Pinpoint the cell where the given text exists, returning its [X, Y] midpoint coordinate. 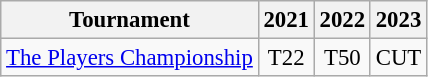
2021 [286, 20]
2022 [342, 20]
The Players Championship [130, 58]
CUT [398, 58]
2023 [398, 20]
T50 [342, 58]
Tournament [130, 20]
T22 [286, 58]
